Identify which cell holds the provided text, then report its (x, y) central coordinate. 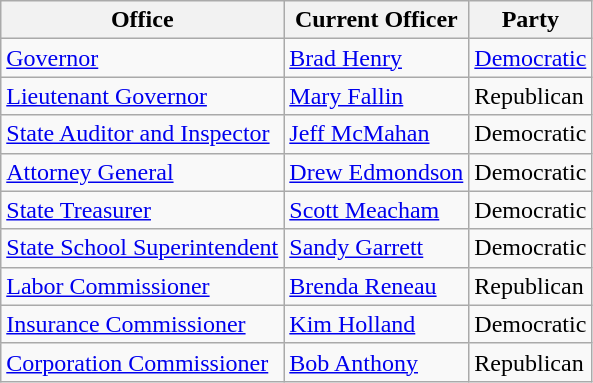
Mary Fallin (376, 96)
Insurance Commissioner (142, 324)
Attorney General (142, 172)
State Auditor and Inspector (142, 134)
Sandy Garrett (376, 248)
Lieutenant Governor (142, 96)
Bob Anthony (376, 362)
Brenda Reneau (376, 286)
State Treasurer (142, 210)
Party (530, 20)
Brad Henry (376, 58)
Office (142, 20)
State School Superintendent (142, 248)
Corporation Commissioner (142, 362)
Jeff McMahan (376, 134)
Drew Edmondson (376, 172)
Governor (142, 58)
Scott Meacham (376, 210)
Kim Holland (376, 324)
Current Officer (376, 20)
Labor Commissioner (142, 286)
